Scan for the cell matching the given text and deliver its (x, y) coordinate at center. 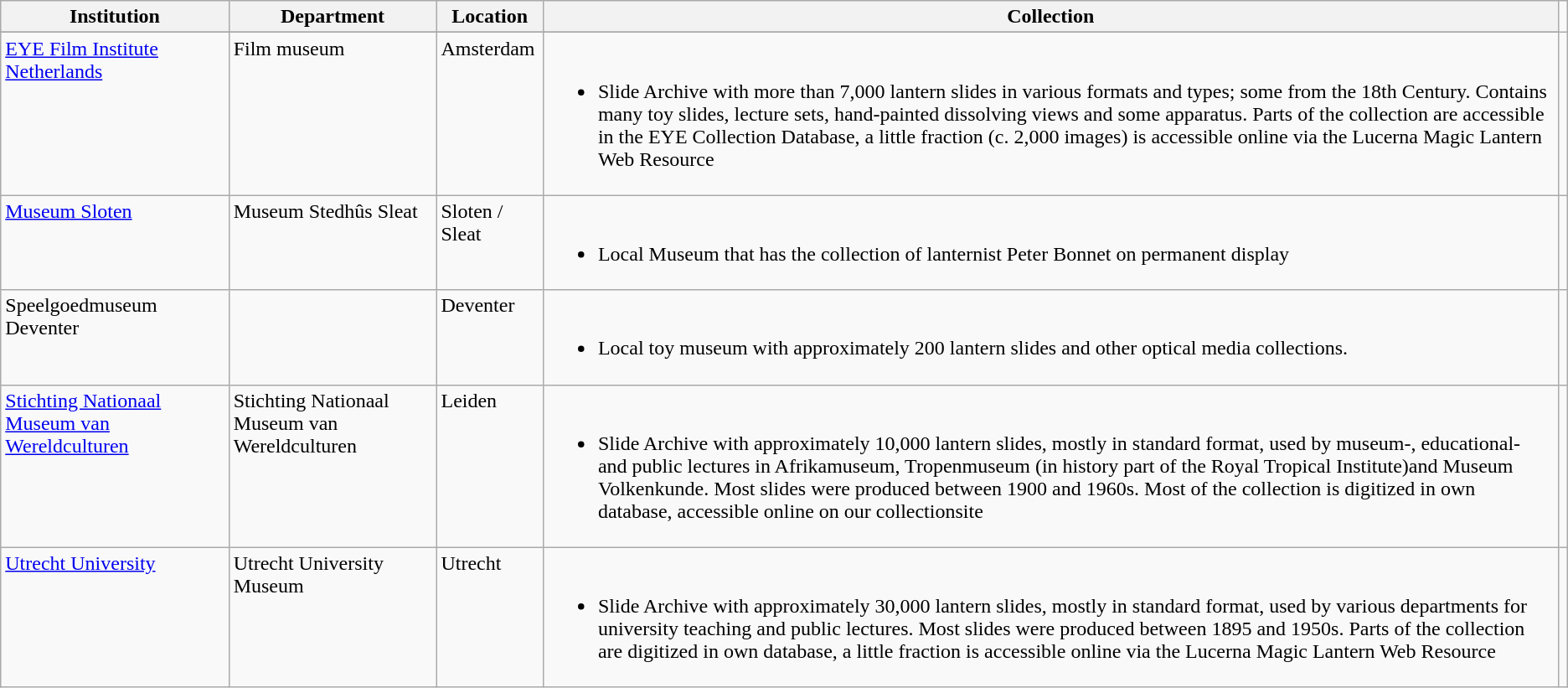
Local toy museum with approximately 200 lantern slides and other optical media collections. (1050, 337)
Film museum (333, 114)
Institution (115, 17)
Deventer (489, 337)
EYE Film Institute Netherlands (115, 114)
Sloten / Sleat (489, 243)
Location (489, 17)
Speelgoedmuseum Deventer (115, 337)
Museum Sloten (115, 243)
Amsterdam (489, 114)
Museum Stedhûs Sleat (333, 243)
Leiden (489, 466)
Utrecht (489, 617)
Department (333, 17)
Collection (1050, 17)
Local Museum that has the collection of lanternist Peter Bonnet on permanent display (1050, 243)
Utrecht University Museum (333, 617)
Utrecht University (115, 617)
